Search for the cell housing the specified text and yield its [X, Y] center coordinate. 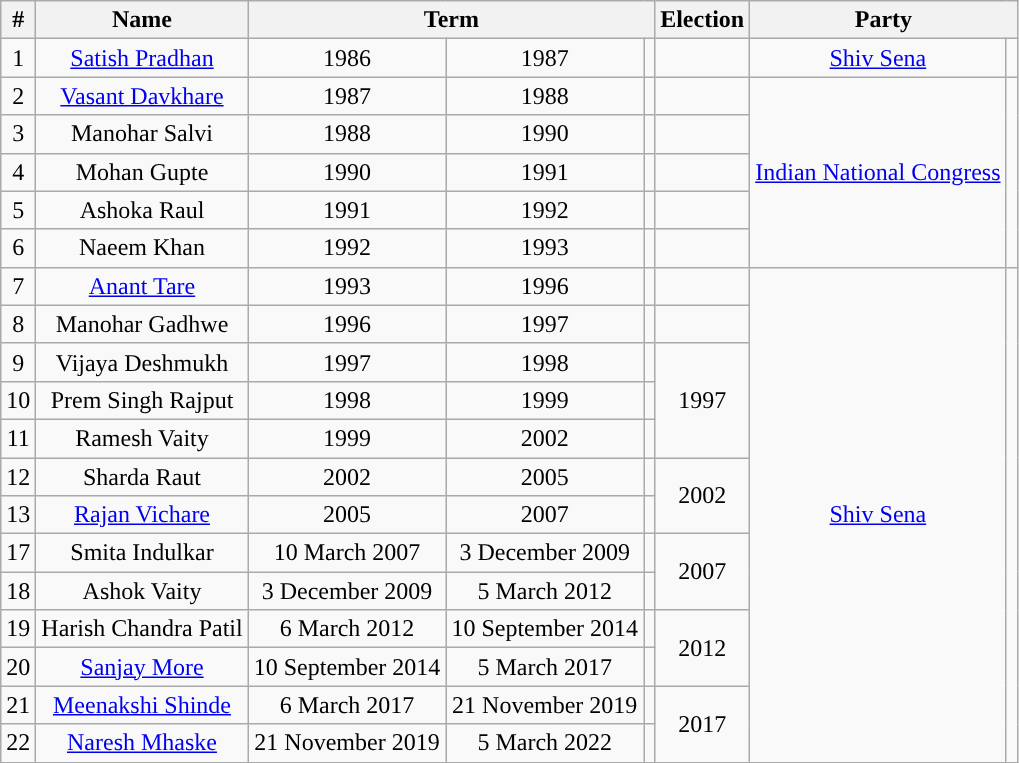
11 [18, 438]
Ashoka Raul [142, 210]
Ramesh Vaity [142, 438]
10 March 2007 [347, 553]
10 [18, 400]
2012 [702, 648]
Manohar Salvi [142, 134]
Sanjay More [142, 667]
20 [18, 667]
Naeem Khan [142, 248]
13 [18, 515]
21 [18, 705]
Term [451, 20]
Mohan Gupte [142, 172]
18 [18, 591]
Harish Chandra Patil [142, 629]
Meenakshi Shinde [142, 705]
1986 [347, 58]
17 [18, 553]
1 [18, 58]
2 [18, 96]
Sharda Raut [142, 477]
2017 [702, 724]
5 March 2012 [545, 591]
Manohar Gadhwe [142, 324]
Satish Pradhan [142, 58]
3 [18, 134]
19 [18, 629]
Ashok Vaity [142, 591]
Indian National Congress [878, 172]
7 [18, 286]
5 [18, 210]
Rajan Vichare [142, 515]
Vijaya Deshmukh [142, 362]
Anant Tare [142, 286]
6 March 2017 [347, 705]
Prem Singh Rajput [142, 400]
Party [884, 20]
Name [142, 20]
12 [18, 477]
6 [18, 248]
9 [18, 362]
5 March 2022 [545, 743]
4 [18, 172]
Election [702, 20]
22 [18, 743]
5 March 2017 [545, 667]
Smita Indulkar [142, 553]
Naresh Mhaske [142, 743]
6 March 2012 [347, 629]
8 [18, 324]
# [18, 20]
Vasant Davkhare [142, 96]
